Pinpoint the cell where the given text exists, returning its [X, Y] midpoint coordinate. 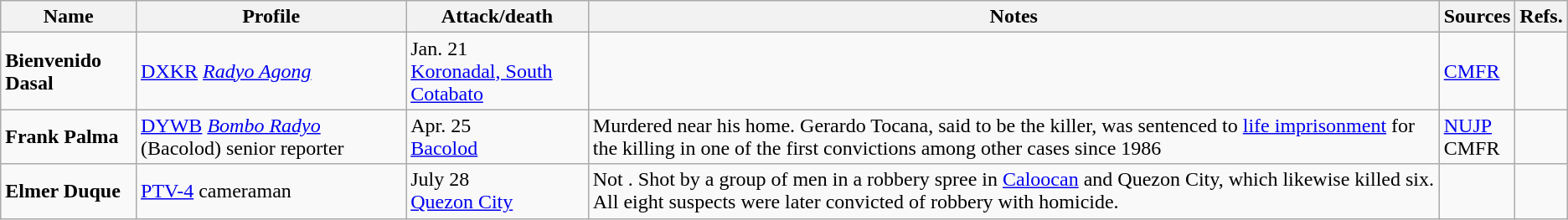
July 28Quezon City [498, 191]
Attack/death [498, 17]
Apr. 25Bacolod [498, 137]
DYWB Bombo Radyo (Bacolod) senior reporter [271, 137]
Profile [271, 17]
PTV-4 cameraman [271, 191]
Notes [1014, 17]
Name [69, 17]
CMFR [1478, 71]
Sources [1478, 17]
NUJPCMFR [1478, 137]
Jan. 21Koronadal, South Cotabato [498, 71]
Elmer Duque [69, 191]
Bienvenido Dasal [69, 71]
Frank Palma [69, 137]
DXKR Radyo Agong [271, 71]
Refs. [1541, 17]
